From the cell containing the given text, extract its center point as (X, Y) coordinate. 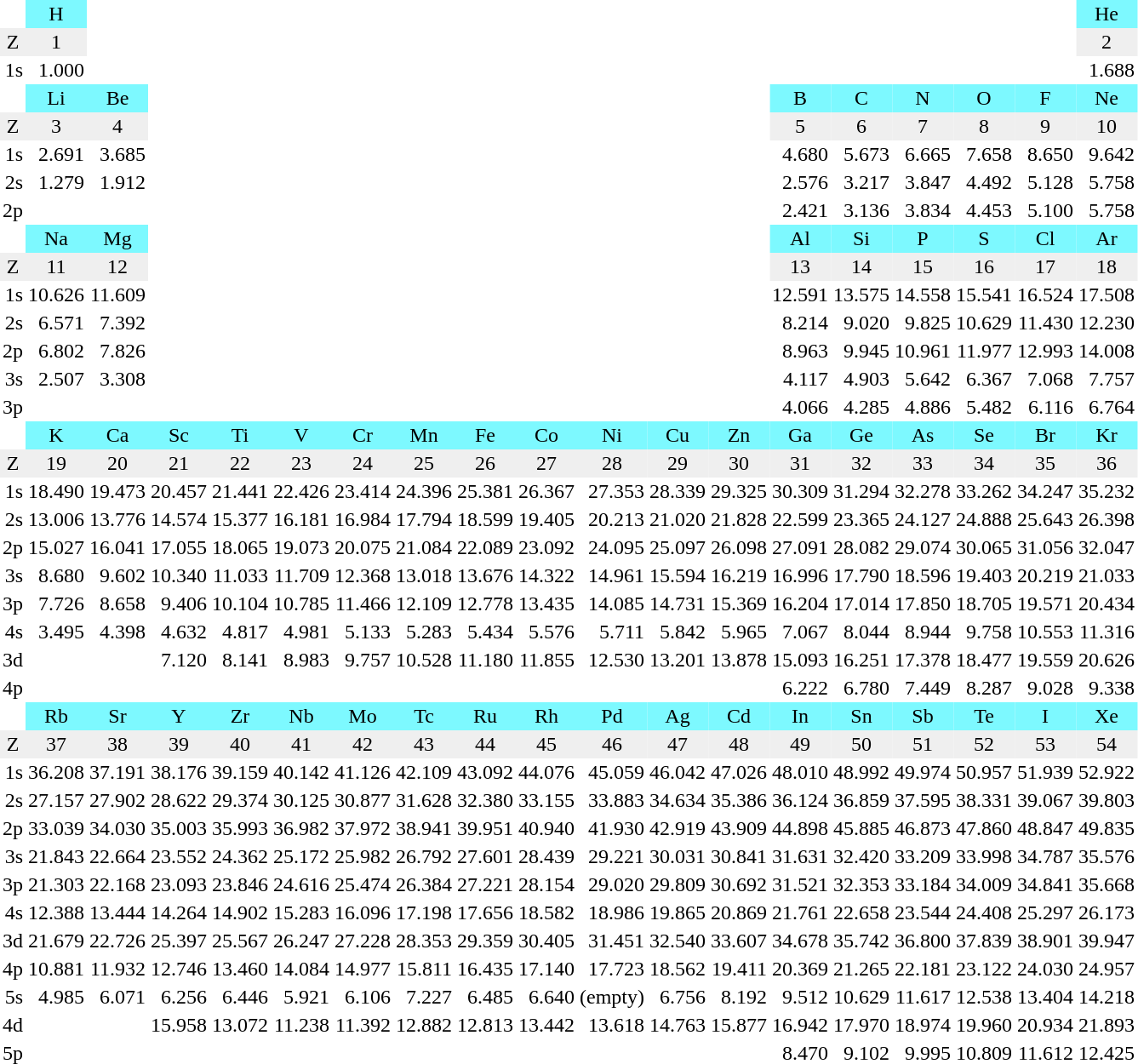
21.303 (56, 885)
26.398 (1107, 519)
8.983 (301, 661)
5.576 (546, 632)
26.173 (1107, 912)
Rh (546, 717)
16.041 (117, 548)
Sb (923, 717)
15.027 (56, 548)
11.466 (363, 604)
6.256 (179, 998)
32.278 (923, 492)
8.044 (861, 632)
33 (923, 463)
11.709 (301, 575)
15.377 (240, 519)
38.176 (179, 773)
30.309 (800, 492)
15.877 (739, 1025)
20.869 (739, 912)
16.942 (800, 1025)
19.571 (1045, 604)
13.444 (117, 912)
K (56, 436)
31.628 (424, 800)
Te (984, 717)
Pd (612, 717)
19.960 (984, 1025)
15.811 (424, 969)
5.133 (363, 632)
24.030 (1045, 969)
19.865 (678, 912)
11.180 (485, 661)
Sn (861, 717)
31.521 (800, 885)
22.181 (923, 969)
38.331 (984, 800)
23.122 (984, 969)
3.308 (117, 380)
3.685 (117, 155)
43 (424, 744)
3.136 (861, 211)
32.047 (1107, 548)
5.711 (612, 632)
13.404 (1045, 998)
9.512 (800, 998)
51 (923, 744)
36.124 (800, 800)
20.369 (800, 969)
40 (240, 744)
30.841 (739, 856)
9.945 (861, 351)
34.030 (117, 829)
5.434 (485, 632)
4.066 (800, 407)
11.855 (546, 661)
43.909 (739, 829)
6 (861, 126)
3.217 (861, 182)
5.128 (1045, 182)
19.559 (1045, 661)
10.785 (301, 604)
16 (984, 267)
10.104 (240, 604)
17.970 (861, 1025)
33.883 (612, 800)
16.524 (1045, 295)
25.643 (1045, 519)
9 (1045, 126)
35.668 (1107, 885)
23.092 (546, 548)
F (1045, 99)
In (800, 717)
Cu (678, 436)
6.764 (1107, 407)
22 (240, 463)
48.847 (1045, 829)
31.451 (612, 941)
24.408 (984, 912)
14.977 (363, 969)
24.888 (984, 519)
17.850 (923, 604)
25.297 (1045, 912)
26.098 (739, 548)
As (923, 436)
Mn (424, 436)
12.109 (424, 604)
35.993 (240, 829)
28.154 (546, 885)
44 (485, 744)
38 (117, 744)
37.972 (363, 829)
45.059 (612, 773)
Rb (56, 717)
B (800, 99)
8 (984, 126)
28.439 (546, 856)
4.680 (800, 155)
9.020 (861, 323)
12.993 (1045, 351)
22.599 (800, 519)
C (861, 99)
11.609 (117, 295)
6.571 (56, 323)
31.631 (800, 856)
21.265 (861, 969)
17.508 (1107, 295)
16.984 (363, 519)
12 (117, 267)
5.482 (984, 407)
16.435 (485, 969)
22.726 (117, 941)
19.411 (739, 969)
4.981 (301, 632)
18.490 (56, 492)
5.642 (923, 380)
Ga (800, 436)
10.626 (56, 295)
30.031 (678, 856)
26.247 (301, 941)
9.642 (1107, 155)
3.834 (923, 211)
30 (739, 463)
13.072 (240, 1025)
28 (612, 463)
12.368 (363, 575)
14.961 (612, 575)
15.541 (984, 295)
6.756 (678, 998)
18.599 (485, 519)
2.421 (800, 211)
21.843 (56, 856)
48.010 (800, 773)
4d (13, 1025)
6.367 (984, 380)
6.106 (363, 998)
3.847 (923, 182)
S (984, 238)
4.632 (179, 632)
20.457 (179, 492)
Br (1045, 436)
33.607 (739, 941)
18 (1107, 267)
7.658 (984, 155)
7.449 (923, 688)
Ru (485, 717)
4.285 (861, 407)
20.075 (363, 548)
8.658 (117, 604)
6.485 (485, 998)
26.792 (424, 856)
19.403 (984, 575)
8.963 (800, 351)
5 (800, 126)
7.067 (800, 632)
52.922 (1107, 773)
32 (861, 463)
13.006 (56, 519)
18.065 (240, 548)
Ge (861, 436)
17 (1045, 267)
Ne (1107, 99)
19.073 (301, 548)
25.397 (179, 941)
24 (363, 463)
28.353 (424, 941)
Si (861, 238)
14.218 (1107, 998)
29.359 (485, 941)
12.538 (984, 998)
13.435 (546, 604)
29.325 (739, 492)
36.208 (56, 773)
29.074 (923, 548)
29.809 (678, 885)
41.930 (612, 829)
18.986 (612, 912)
17.656 (485, 912)
33.155 (546, 800)
9.757 (363, 661)
27 (546, 463)
37.595 (923, 800)
28.082 (861, 548)
6.780 (861, 688)
29 (678, 463)
N (923, 99)
45.885 (861, 829)
17.794 (424, 519)
46.873 (923, 829)
16.181 (301, 519)
16.996 (800, 575)
2.507 (56, 380)
4.903 (861, 380)
Nb (301, 717)
5.921 (301, 998)
5.283 (424, 632)
11.932 (117, 969)
30.877 (363, 800)
35 (1045, 463)
1.688 (1107, 70)
14.763 (678, 1025)
6.071 (117, 998)
11.392 (363, 1025)
Cd (739, 717)
Fe (485, 436)
7.392 (117, 323)
Ag (678, 717)
16.219 (739, 575)
Mg (117, 238)
48 (739, 744)
6.446 (240, 998)
21.828 (739, 519)
10.881 (56, 969)
13.776 (117, 519)
Zn (739, 436)
19.405 (546, 519)
47 (678, 744)
Be (117, 99)
35.742 (861, 941)
27.353 (612, 492)
21.679 (56, 941)
47.860 (984, 829)
17.055 (179, 548)
49.835 (1107, 829)
24.957 (1107, 969)
26.384 (424, 885)
37.839 (984, 941)
12.591 (800, 295)
19.473 (117, 492)
6.665 (923, 155)
36 (1107, 463)
30.405 (546, 941)
34.634 (678, 800)
8.680 (56, 575)
53 (1045, 744)
Sc (179, 436)
20.934 (1045, 1025)
22.168 (117, 885)
Sr (117, 717)
Cr (363, 436)
12.746 (179, 969)
5s (13, 998)
15 (923, 267)
31.056 (1045, 548)
14.264 (179, 912)
24.127 (923, 519)
22.664 (117, 856)
33.039 (56, 829)
4 (117, 126)
16.251 (861, 661)
14 (861, 267)
17.790 (861, 575)
18.596 (923, 575)
38.901 (1045, 941)
33.209 (923, 856)
10.961 (923, 351)
14.574 (179, 519)
4.117 (800, 380)
16.204 (800, 604)
Tc (424, 717)
21 (179, 463)
47.026 (739, 773)
27.601 (485, 856)
33.184 (923, 885)
23.552 (179, 856)
36.982 (301, 829)
18.477 (984, 661)
50 (861, 744)
17.140 (546, 969)
20.219 (1045, 575)
10.528 (424, 661)
28.622 (179, 800)
3.495 (56, 632)
Na (56, 238)
34.787 (1045, 856)
16.096 (363, 912)
V (301, 436)
25.381 (485, 492)
24.616 (301, 885)
27.228 (363, 941)
27.091 (800, 548)
23.544 (923, 912)
O (984, 99)
8.944 (923, 632)
30.065 (984, 548)
21.761 (800, 912)
(empty) (612, 998)
13.018 (424, 575)
5.100 (1045, 211)
13.201 (678, 661)
10.340 (179, 575)
39.803 (1107, 800)
7.757 (1107, 380)
14.902 (240, 912)
7.068 (1045, 380)
27.157 (56, 800)
11.033 (240, 575)
17.014 (861, 604)
1.279 (56, 182)
25.172 (301, 856)
Co (546, 436)
13.676 (485, 575)
35.576 (1107, 856)
23 (301, 463)
11.617 (923, 998)
He (1107, 14)
8.214 (800, 323)
21.020 (678, 519)
15.093 (800, 661)
32.540 (678, 941)
25.982 (363, 856)
15.283 (301, 912)
36.859 (861, 800)
4.886 (923, 407)
14.084 (301, 969)
9.406 (179, 604)
22.089 (485, 548)
32.420 (861, 856)
17.198 (424, 912)
46.042 (678, 773)
52 (984, 744)
11.316 (1107, 632)
36.800 (923, 941)
51.939 (1045, 773)
49 (800, 744)
24.396 (424, 492)
45 (546, 744)
Mo (363, 717)
8.141 (240, 661)
Al (800, 238)
Ar (1107, 238)
18.705 (984, 604)
31.294 (861, 492)
32.380 (485, 800)
18.562 (678, 969)
8.650 (1045, 155)
24.095 (612, 548)
42.109 (424, 773)
20.626 (1107, 661)
42 (363, 744)
20.434 (1107, 604)
35.003 (179, 829)
1.912 (117, 182)
13.575 (861, 295)
4.817 (240, 632)
9.602 (117, 575)
2.576 (800, 182)
46 (612, 744)
25 (424, 463)
35.386 (739, 800)
9.338 (1107, 688)
31 (800, 463)
44.898 (800, 829)
27.221 (485, 885)
29.020 (612, 885)
28.339 (678, 492)
5.842 (678, 632)
18.974 (923, 1025)
13.878 (739, 661)
Ti (240, 436)
15.594 (678, 575)
39.951 (485, 829)
23.365 (861, 519)
6.640 (546, 998)
15.958 (179, 1025)
13.460 (240, 969)
25.567 (240, 941)
12.530 (612, 661)
34.678 (800, 941)
23.093 (179, 885)
10 (1107, 126)
21.084 (424, 548)
35.232 (1107, 492)
22.426 (301, 492)
12.813 (485, 1025)
9.028 (1045, 688)
33.262 (984, 492)
7.726 (56, 604)
Y (179, 717)
37.191 (117, 773)
38.941 (424, 829)
7.826 (117, 351)
25.097 (678, 548)
11.977 (984, 351)
37 (56, 744)
14.558 (923, 295)
24.362 (240, 856)
30.692 (739, 885)
21.441 (240, 492)
39.067 (1045, 800)
Se (984, 436)
1 (56, 43)
30.125 (301, 800)
40.142 (301, 773)
4.985 (56, 998)
7.227 (424, 998)
9.825 (923, 323)
39 (179, 744)
Ca (117, 436)
23.846 (240, 885)
11.238 (301, 1025)
Zr (240, 717)
Cl (1045, 238)
25.474 (363, 885)
7.120 (179, 661)
14.008 (1107, 351)
33.998 (984, 856)
18.582 (546, 912)
H (56, 14)
40.940 (546, 829)
I (1045, 717)
13 (800, 267)
20.213 (612, 519)
3 (56, 126)
29.221 (612, 856)
23.414 (363, 492)
22.658 (861, 912)
34 (984, 463)
44.076 (546, 773)
41.126 (363, 773)
19 (56, 463)
13.442 (546, 1025)
50.957 (984, 773)
13.618 (612, 1025)
17.723 (612, 969)
4.398 (117, 632)
21.033 (1107, 575)
15.369 (739, 604)
6.222 (800, 688)
11 (56, 267)
32.353 (861, 885)
5.965 (739, 632)
26 (485, 463)
Ni (612, 436)
41 (301, 744)
11.430 (1045, 323)
5.673 (861, 155)
2 (1107, 43)
34.009 (984, 885)
Kr (1107, 436)
8.287 (984, 688)
Li (56, 99)
2.691 (56, 155)
10.553 (1045, 632)
8.192 (739, 998)
12.882 (424, 1025)
12.778 (485, 604)
1.000 (56, 70)
14.085 (612, 604)
12.230 (1107, 323)
29.374 (240, 800)
6.802 (56, 351)
17.378 (923, 661)
4.453 (984, 211)
12.388 (56, 912)
21.893 (1107, 1025)
39.947 (1107, 941)
P (923, 238)
26.367 (546, 492)
54 (1107, 744)
20 (117, 463)
43.092 (485, 773)
39.159 (240, 773)
4.492 (984, 182)
34.247 (1045, 492)
49.974 (923, 773)
34.841 (1045, 885)
7 (923, 126)
14.731 (678, 604)
9.758 (984, 632)
14.322 (546, 575)
27.902 (117, 800)
Xe (1107, 717)
48.992 (861, 773)
42.919 (678, 829)
6.116 (1045, 407)
